Capture the cell that displays the provided text and extract its [X, Y] central coordinate. 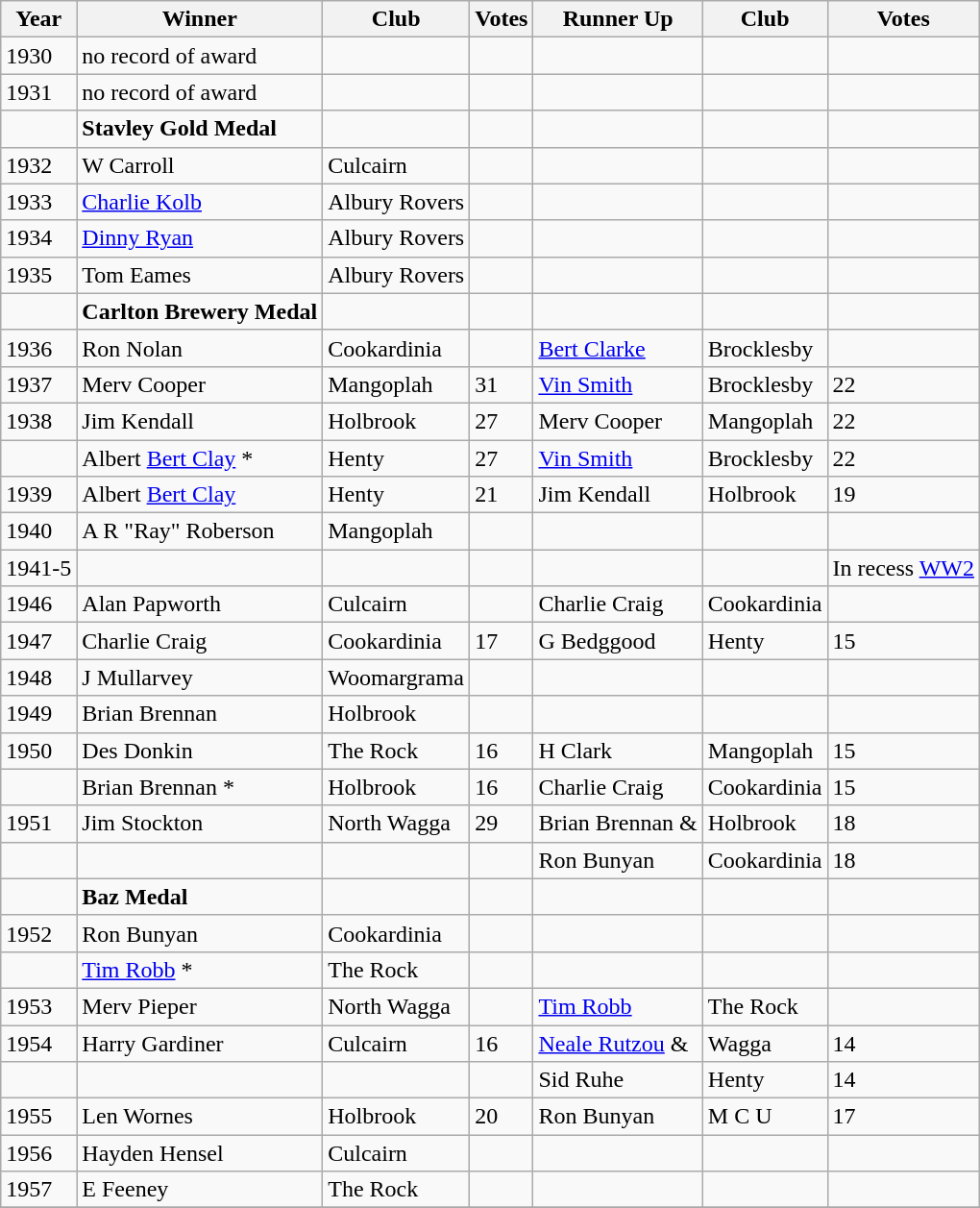
31 [502, 384]
1951 [38, 824]
Bert Clarke [618, 348]
Jim Stockton [200, 824]
Sid Ruhe [618, 1080]
1933 [38, 202]
W Carroll [200, 165]
1949 [38, 714]
Tom Eames [200, 275]
Brian Brennan [200, 714]
19 [903, 495]
J Mullarvey [200, 678]
29 [502, 824]
1938 [38, 421]
1947 [38, 641]
Runner Up [618, 19]
Carlton Brewery Medal [200, 311]
Alan Papworth [200, 604]
1935 [38, 275]
21 [502, 495]
1937 [38, 384]
Brian Brennan * [200, 787]
1930 [38, 56]
1948 [38, 678]
1934 [38, 238]
1931 [38, 92]
A R "Ray" Roberson [200, 531]
1946 [38, 604]
Woomargrama [396, 678]
In recess WW2 [903, 568]
1956 [38, 1153]
1932 [38, 165]
1941-5 [38, 568]
1955 [38, 1117]
G Bedggood [618, 641]
Ron Nolan [200, 348]
1940 [38, 531]
Tim Robb [618, 1006]
1939 [38, 495]
Year [38, 19]
H Clark [618, 751]
M C U [765, 1117]
Winner [200, 19]
E Feeney [200, 1190]
Neale Rutzou & [618, 1043]
Brian Brennan & [618, 824]
Merv Pieper [200, 1006]
Stavley Gold Medal [200, 129]
Len Wornes [200, 1117]
Des Donkin [200, 751]
Albert Bert Clay * [200, 458]
1936 [38, 348]
20 [502, 1117]
1950 [38, 751]
Hayden Hensel [200, 1153]
Wagga [765, 1043]
Baz Medal [200, 897]
1952 [38, 933]
1954 [38, 1043]
Dinny Ryan [200, 238]
Tim Robb * [200, 970]
Albert Bert Clay [200, 495]
Charlie Kolb [200, 202]
1957 [38, 1190]
Harry Gardiner [200, 1043]
1953 [38, 1006]
